Find where the given text appears and provide that cell's center as (x, y) coordinate. 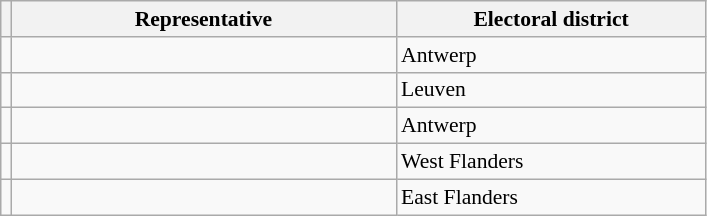
Electoral district (551, 19)
East Flanders (551, 197)
Representative (204, 19)
Leuven (551, 90)
West Flanders (551, 162)
